Provide the [x, y] coordinate of the cell's center where the given text is located.  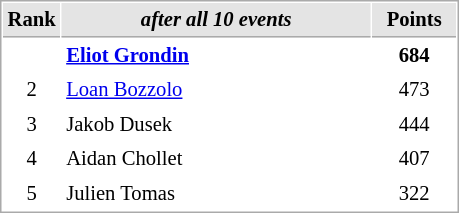
684 [414, 56]
4 [32, 158]
Eliot Grondin [216, 56]
after all 10 events [216, 20]
444 [414, 124]
473 [414, 90]
Loan Bozzolo [216, 90]
3 [32, 124]
2 [32, 90]
Aidan Chollet [216, 158]
322 [414, 194]
407 [414, 158]
Jakob Dusek [216, 124]
Rank [32, 20]
5 [32, 194]
Julien Tomas [216, 194]
Points [414, 20]
